Scan for the cell matching the given text and deliver its [X, Y] coordinate at center. 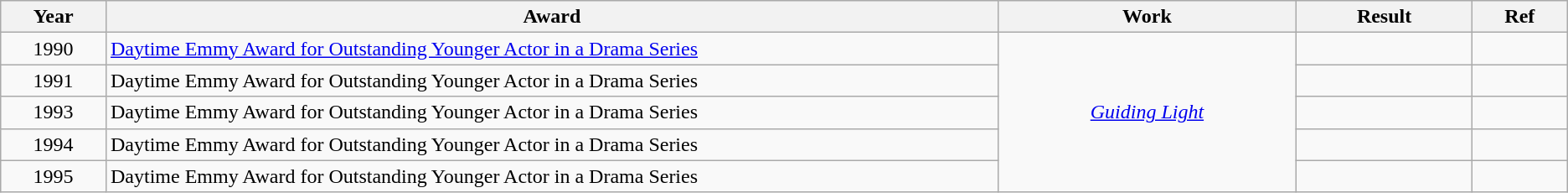
Year [54, 17]
1995 [54, 176]
1990 [54, 49]
1993 [54, 112]
Result [1385, 17]
Work [1148, 17]
Guiding Light [1148, 112]
1994 [54, 144]
1991 [54, 81]
Award [551, 17]
Ref [1519, 17]
